Scan for the cell matching the given text and deliver its (x, y) coordinate at center. 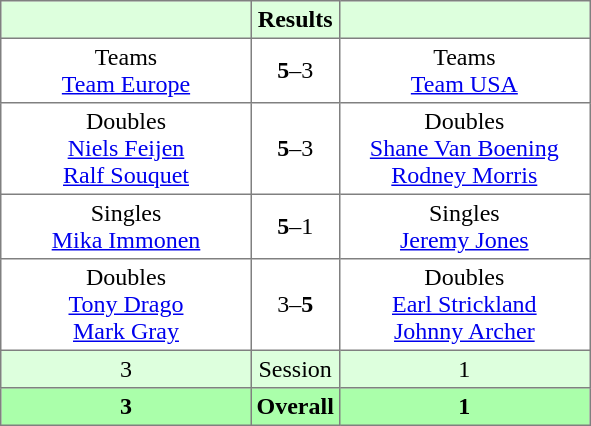
TeamsTeam Europe (126, 70)
TeamsTeam USA (464, 70)
DoublesEarl StricklandJohnny Archer (464, 305)
Session (295, 369)
DoublesTony DragoMark Gray (126, 305)
SinglesMika Immonen (126, 226)
3–5 (295, 305)
SinglesJeremy Jones (464, 226)
Results (295, 20)
DoublesShane Van BoeningRodney Morris (464, 149)
Overall (295, 407)
5–1 (295, 226)
DoublesNiels FeijenRalf Souquet (126, 149)
